Pinpoint the cell where the given text exists, returning its (X, Y) midpoint coordinate. 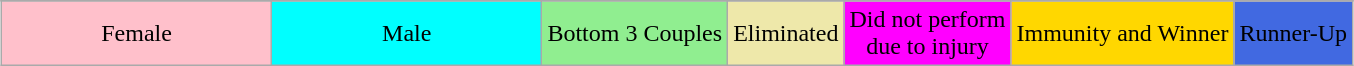
Female (136, 34)
Bottom 3 Couples (635, 34)
Runner-Up (1294, 34)
Did not performdue to injury (928, 34)
Eliminated (786, 34)
Male (407, 34)
Immunity and Winner (1122, 34)
